From the cell containing the given text, extract its center point as [X, Y] coordinate. 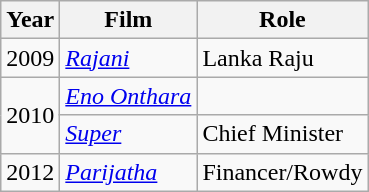
Super [128, 134]
Parijatha [128, 172]
Eno Onthara [128, 96]
Lanka Raju [282, 58]
2009 [30, 58]
Chief Minister [282, 134]
Rajani [128, 58]
Financer/Rowdy [282, 172]
Year [30, 20]
2010 [30, 115]
Film [128, 20]
Role [282, 20]
2012 [30, 172]
